Provide the (x, y) coordinate of the cell's center where the given text is located.  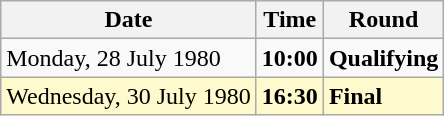
Time (290, 20)
Wednesday, 30 July 1980 (129, 96)
16:30 (290, 96)
Round (383, 20)
10:00 (290, 58)
Final (383, 96)
Qualifying (383, 58)
Monday, 28 July 1980 (129, 58)
Date (129, 20)
